Find where the given text appears and provide that cell's center as (X, Y) coordinate. 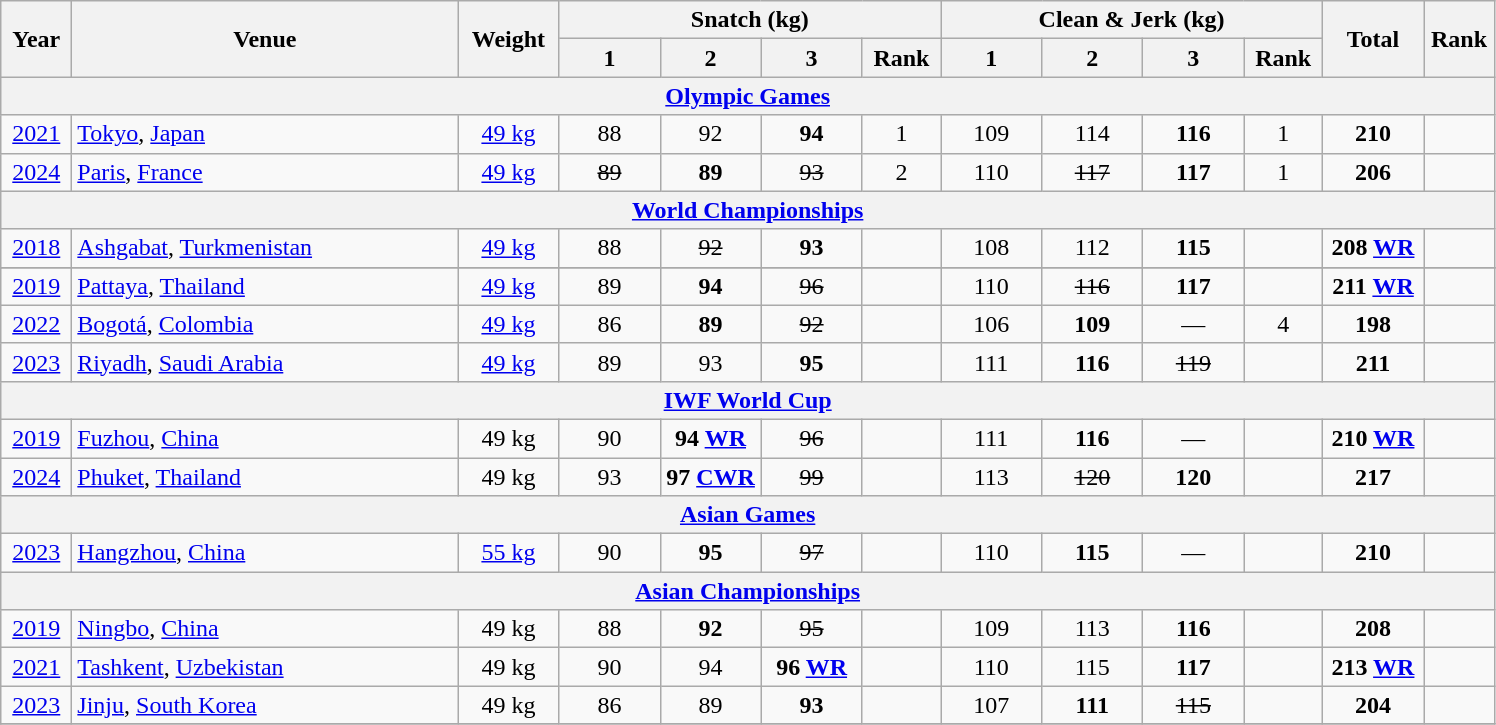
Tokyo, Japan (265, 134)
119 (1194, 362)
211 (1372, 362)
Year (36, 39)
213 WR (1372, 667)
Weight (508, 39)
2018 (36, 248)
99 (812, 477)
106 (992, 324)
Total (1372, 39)
204 (1372, 705)
World Championships (748, 210)
Snatch (kg) (750, 20)
Riyadh, Saudi Arabia (265, 362)
Clean & Jerk (kg) (1132, 20)
Venue (265, 39)
Jinju, South Korea (265, 705)
55 kg (508, 553)
96 WR (812, 667)
206 (1372, 172)
208 WR (1372, 248)
Ashgabat, Turkmenistan (265, 248)
114 (1092, 134)
4 (1284, 324)
Pattaya, Thailand (265, 286)
210 WR (1372, 438)
Fuzhou, China (265, 438)
IWF World Cup (748, 400)
Asian Championships (748, 591)
97 (812, 553)
112 (1092, 248)
198 (1372, 324)
Tashkent, Uzbekistan (265, 667)
108 (992, 248)
Phuket, Thailand (265, 477)
97 CWR (710, 477)
2022 (36, 324)
208 (1372, 629)
Ningbo, China (265, 629)
Paris, France (265, 172)
Hangzhou, China (265, 553)
107 (992, 705)
Asian Games (748, 515)
Bogotá, Colombia (265, 324)
217 (1372, 477)
211 WR (1372, 286)
94 WR (710, 438)
Olympic Games (748, 96)
